Pinpoint the cell where the given text exists, returning its (X, Y) midpoint coordinate. 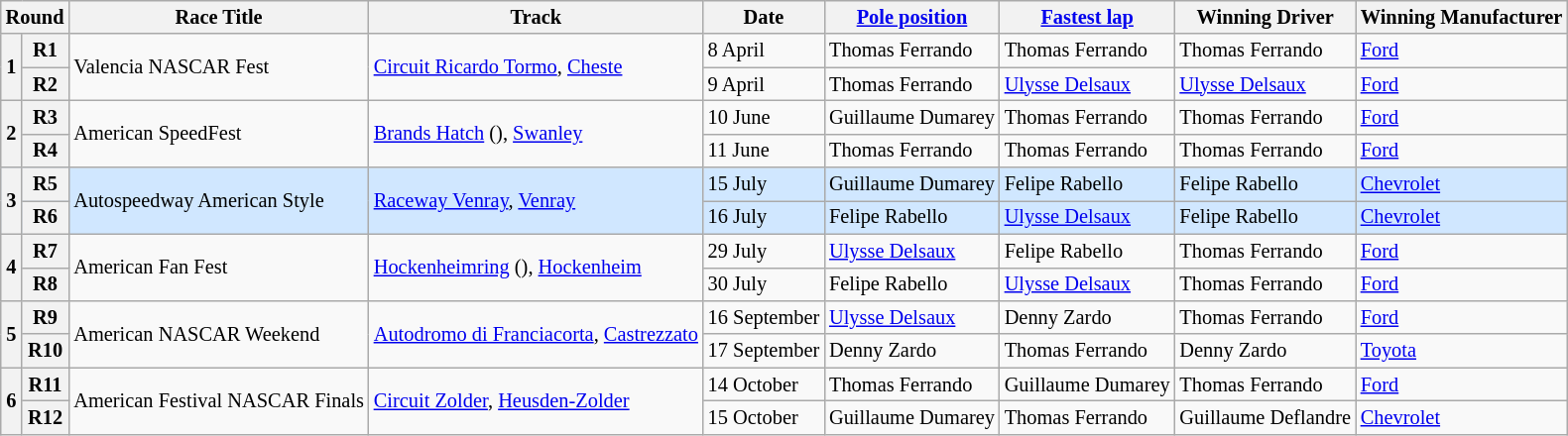
Valencia NASCAR Fest (218, 67)
R2 (46, 84)
17 September (764, 351)
Autodromo di Franciacorta, Castrezzato (536, 333)
14 October (764, 384)
6 (12, 400)
Hockenheimring (), Hockenheim (536, 268)
15 July (764, 184)
R11 (46, 384)
Race Title (218, 17)
Track (536, 17)
R12 (46, 417)
American Festival NASCAR Finals (218, 400)
R9 (46, 317)
R4 (46, 151)
American SpeedFest (218, 133)
Pole position (912, 17)
1 (12, 67)
Circuit Zolder, Heusden-Zolder (536, 400)
Brands Hatch (), Swanley (536, 133)
R8 (46, 284)
16 September (764, 317)
Date (764, 17)
2 (12, 133)
R5 (46, 184)
Winning Manufacturer (1462, 17)
Autospeedway American Style (218, 200)
Fastest lap (1087, 17)
Round (36, 17)
Winning Driver (1266, 17)
R1 (46, 51)
R10 (46, 351)
16 July (764, 217)
5 (12, 333)
30 July (764, 284)
10 June (764, 117)
R7 (46, 251)
3 (12, 200)
R3 (46, 117)
American Fan Fest (218, 268)
Toyota (1462, 351)
11 June (764, 151)
29 July (764, 251)
Guillaume Deflandre (1266, 417)
9 April (764, 84)
4 (12, 268)
R6 (46, 217)
Raceway Venray, Venray (536, 200)
8 April (764, 51)
American NASCAR Weekend (218, 333)
15 October (764, 417)
Circuit Ricardo Tormo, Cheste (536, 67)
